Detect which cell encompasses the target text, then output its (X, Y) center coordinate. 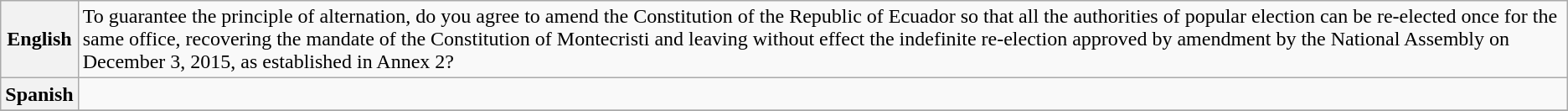
English (39, 40)
Spanish (39, 94)
